Determine the [x, y] coordinate at the center of the cell enclosing the given text.  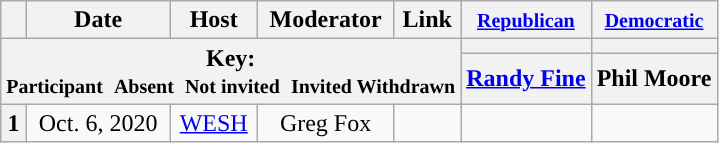
Republican [526, 20]
Randy Fine [526, 78]
1 [14, 123]
Date [98, 20]
WESH [214, 123]
Phil Moore [654, 78]
Moderator [325, 20]
Link [428, 20]
Democratic [654, 20]
Greg Fox [325, 123]
Host [214, 20]
Oct. 6, 2020 [98, 123]
Key: Participant Absent Not invited Invited Withdrawn [231, 72]
